Pinpoint the cell where the given text exists, returning its (X, Y) midpoint coordinate. 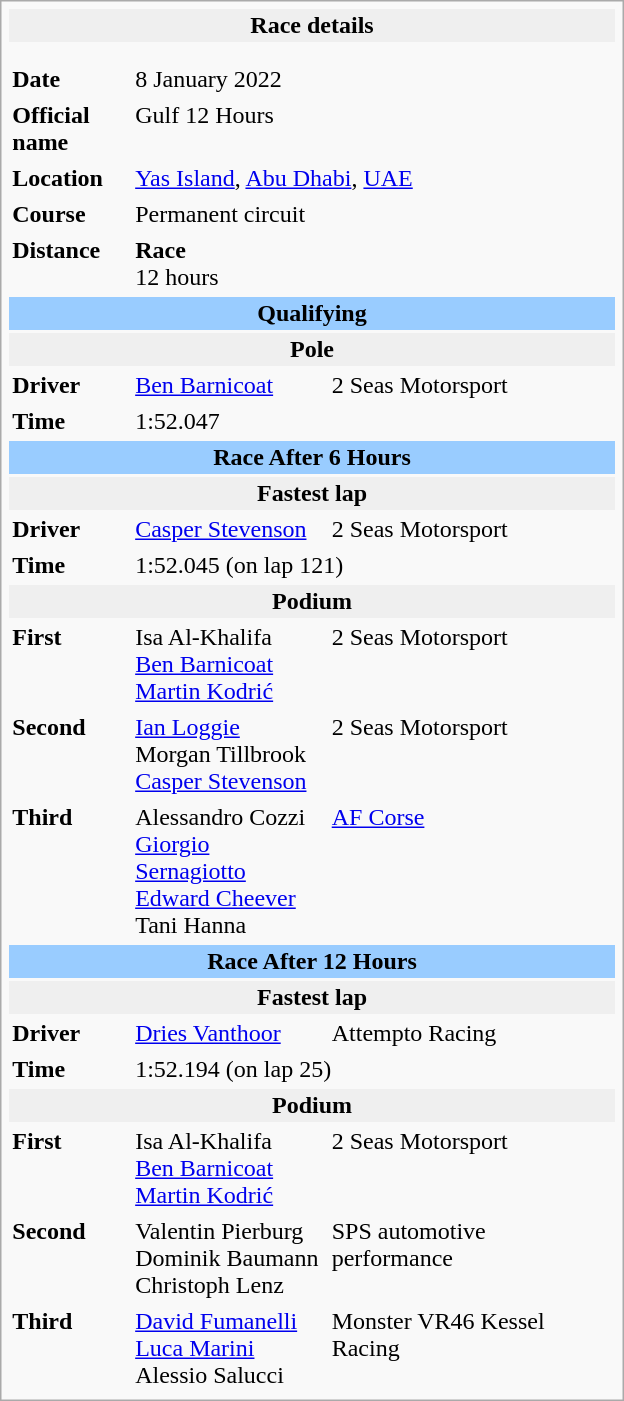
Course (69, 214)
Official name (69, 129)
Attempto Racing (472, 1034)
Permanent circuit (374, 214)
Monster VR46 Kessel Racing (472, 1348)
Casper Stevenson (229, 530)
1:52.194 (on lap 25) (374, 1070)
8 January 2022 (229, 80)
Date (69, 80)
Race details (312, 26)
SPS automotive performance (472, 1258)
Pole (312, 350)
1:52.045 (on lap 121) (374, 566)
Ian Loggie Morgan Tillbrook Casper Stevenson (229, 754)
Race After 6 Hours (312, 458)
Race12 hours (374, 264)
Alessandro Cozzi Giorgio Sernagiotto Edward Cheever Tani Hanna (229, 872)
Valentin Pierburg Dominik Baumann Christoph Lenz (229, 1258)
David Fumanelli Luca Marini Alessio Salucci (229, 1348)
Dries Vanthoor (229, 1034)
Ben Barnicoat (229, 386)
Gulf 12 Hours (374, 129)
1:52.047 (374, 422)
Location (69, 178)
Race After 12 Hours (312, 962)
Qualifying (312, 314)
Distance (69, 264)
AF Corse (472, 872)
Yas Island, Abu Dhabi, UAE (374, 178)
